Scan for the cell matching the given text and deliver its [X, Y] coordinate at center. 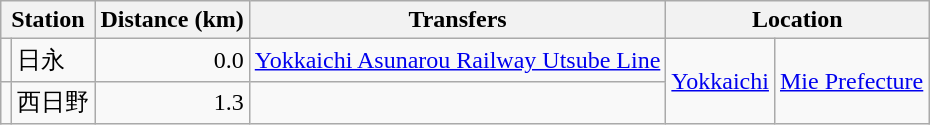
日永 [54, 60]
西日野 [54, 102]
Station [48, 20]
Mie Prefecture [851, 82]
0.0 [172, 60]
Transfers [458, 20]
Location [798, 20]
Yokkaichi Asunarou Railway Utsube Line [458, 60]
Distance (km) [172, 20]
Yokkaichi [720, 82]
1.3 [172, 102]
